Locate the cell with the specified text and output its [X, Y] center coordinate. 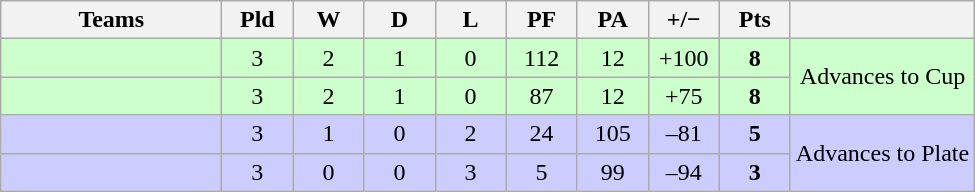
PF [542, 20]
PA [612, 20]
L [470, 20]
Advances to Plate [882, 153]
–81 [684, 134]
Pts [754, 20]
Teams [112, 20]
D [400, 20]
–94 [684, 172]
87 [542, 96]
+/− [684, 20]
W [328, 20]
+75 [684, 96]
99 [612, 172]
Advances to Cup [882, 77]
24 [542, 134]
Pld [258, 20]
105 [612, 134]
112 [542, 58]
+100 [684, 58]
